Search for the cell housing the specified text and yield its [X, Y] center coordinate. 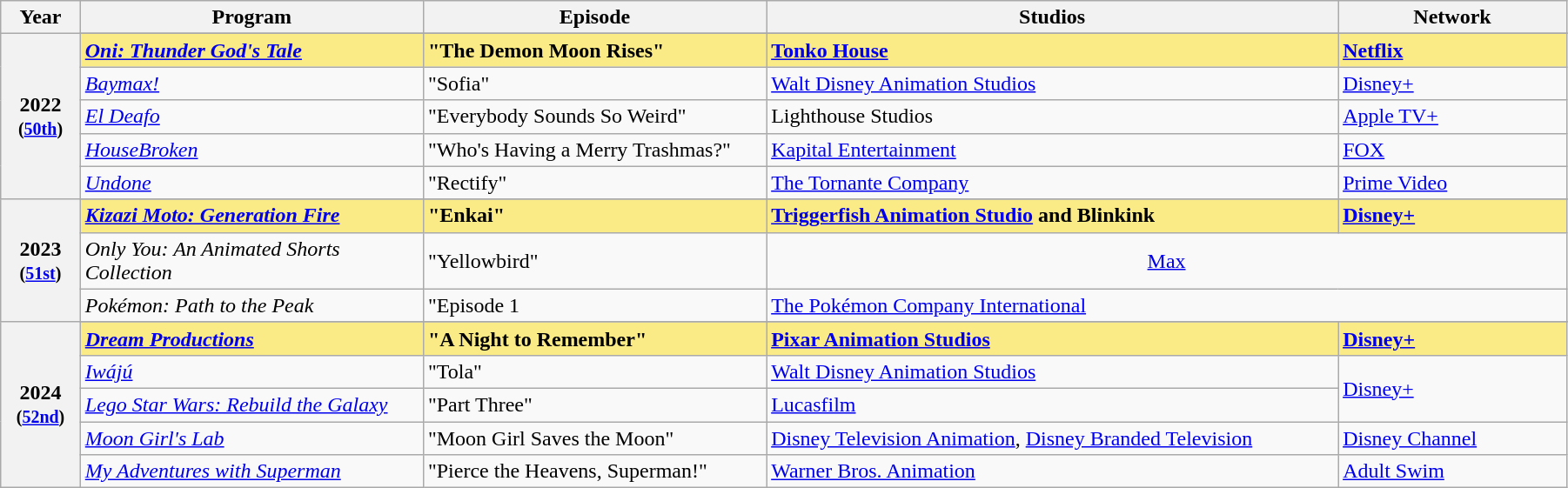
"Who's Having a Merry Trashmas?" [594, 150]
"Tola" [594, 371]
Warner Bros. Animation [1053, 471]
Lego Star Wars: Rebuild the Galaxy [251, 404]
"Part Three" [594, 404]
"Episode 1 [594, 305]
Only You: An Animated Shorts Collection [251, 261]
Apple TV+ [1453, 117]
Kizazi Moto: Generation Fire [251, 216]
El Deafo [251, 117]
Undone [251, 183]
"Rectify" [594, 183]
HouseBroken [251, 150]
Network [1453, 17]
Iwájú [251, 371]
Netflix [1453, 50]
My Adventures with Superman [251, 471]
Disney Channel [1453, 438]
Prime Video [1453, 183]
The Pokémon Company International [1167, 305]
2023 (51st) [41, 261]
Episode [594, 17]
Moon Girl's Lab [251, 438]
Lucasfilm [1053, 404]
Adult Swim [1453, 471]
Kapital Entertainment [1053, 150]
"Everybody Sounds So Weird" [594, 117]
"The Demon Moon Rises" [594, 50]
"Sofia" [594, 84]
Pixar Animation Studios [1053, 338]
"Moon Girl Saves the Moon" [594, 438]
"Yellowbird" [594, 261]
2022 (50th) [41, 117]
Max [1167, 261]
Studios [1053, 17]
Dream Productions [251, 338]
"A Night to Remember" [594, 338]
FOX [1453, 150]
Tonko House [1053, 50]
Baymax! [251, 84]
Lighthouse Studios [1053, 117]
Disney Television Animation, Disney Branded Television [1053, 438]
2024 (52nd) [41, 404]
Year [41, 17]
Oni: Thunder God's Tale [251, 50]
Pokémon: Path to the Peak [251, 305]
"Pierce the Heavens, Superman!" [594, 471]
The Tornante Company [1053, 183]
Triggerfish Animation Studio and Blinkink [1053, 216]
Program [251, 17]
"Enkai" [594, 216]
